Extract the (X, Y) coordinate from the center of the cell holding the provided text.  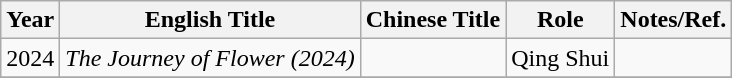
2024 (30, 58)
Chinese Title (433, 20)
Year (30, 20)
Qing Shui (560, 58)
Notes/Ref. (674, 20)
English Title (210, 20)
Role (560, 20)
The Journey of Flower (2024) (210, 58)
